From the cell containing the given text, extract its center point as [X, Y] coordinate. 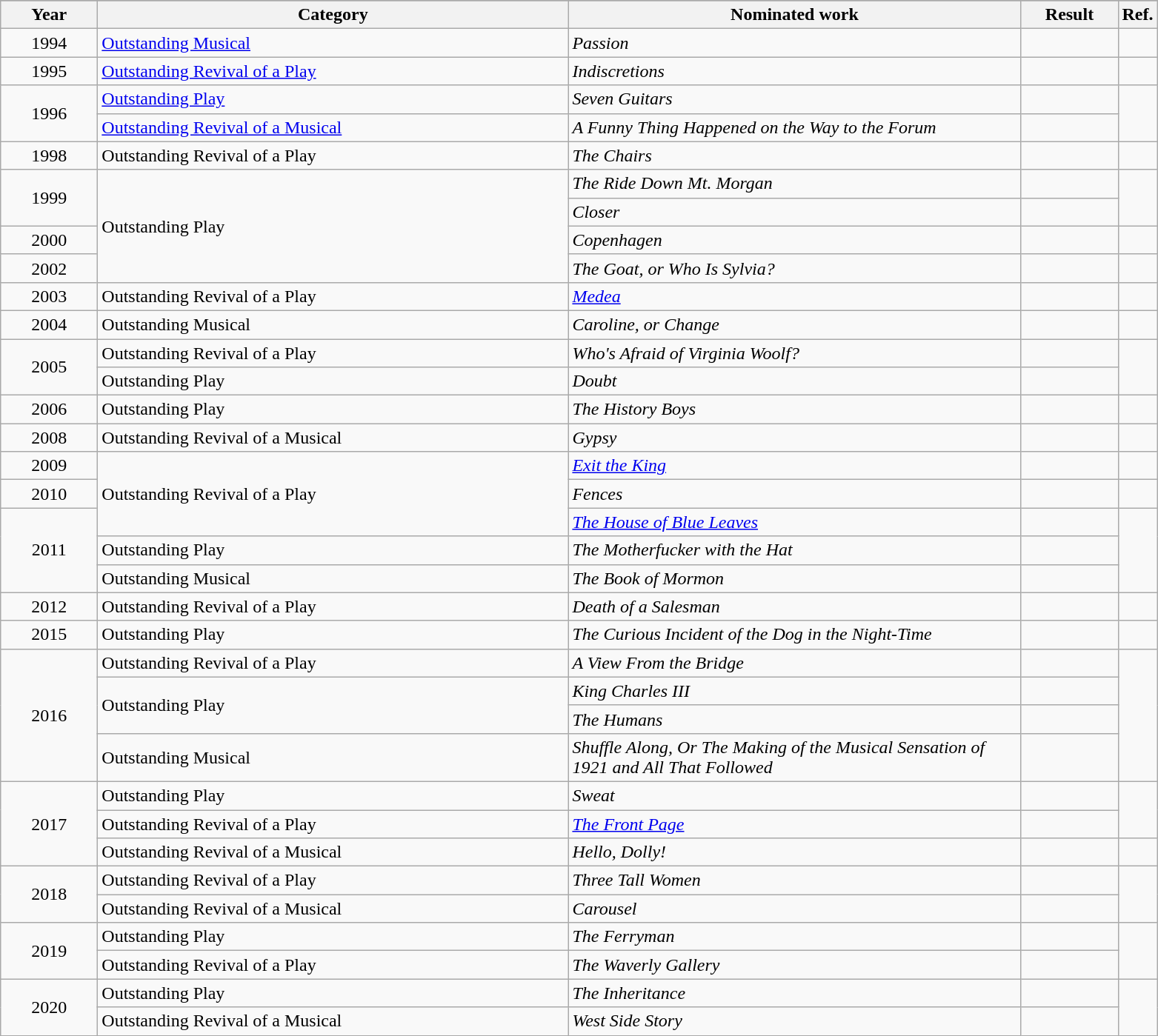
1995 [49, 71]
Doubt [794, 381]
The Curious Incident of the Dog in the Night-Time [794, 635]
King Charles III [794, 691]
Copenhagen [794, 240]
2005 [49, 367]
The History Boys [794, 410]
1999 [49, 198]
2008 [49, 438]
Gypsy [794, 438]
1998 [49, 156]
2009 [49, 466]
Who's Afraid of Virginia Woolf? [794, 353]
Hello, Dolly! [794, 852]
Nominated work [794, 15]
The Ferryman [794, 937]
Year [49, 15]
2016 [49, 715]
Passion [794, 43]
2020 [49, 1007]
A View From the Bridge [794, 663]
Carousel [794, 909]
The Chairs [794, 156]
Result [1070, 15]
2000 [49, 240]
The Goat, or Who Is Sylvia? [794, 268]
Indiscretions [794, 71]
Ref. [1138, 15]
West Side Story [794, 1021]
A Funny Thing Happened on the Way to the Forum [794, 127]
1994 [49, 43]
Three Tall Women [794, 880]
2018 [49, 895]
2004 [49, 324]
The Book of Mormon [794, 578]
Seven Guitars [794, 99]
Exit the King [794, 466]
The Inheritance [794, 993]
Category [333, 15]
The Humans [794, 719]
2010 [49, 494]
2019 [49, 951]
The Ride Down Mt. Morgan [794, 184]
Closer [794, 212]
Shuffle Along, Or The Making of the Musical Sensation of 1921 and All That Followed [794, 757]
Caroline, or Change [794, 324]
The House of Blue Leaves [794, 522]
2002 [49, 268]
Fences [794, 494]
2012 [49, 606]
The Waverly Gallery [794, 965]
1996 [49, 113]
The Motherfucker with the Hat [794, 550]
2003 [49, 296]
Sweat [794, 795]
2015 [49, 635]
Death of a Salesman [794, 606]
2006 [49, 410]
Medea [794, 296]
2011 [49, 550]
2017 [49, 823]
The Front Page [794, 824]
